Scan for the cell matching the given text and deliver its (X, Y) coordinate at center. 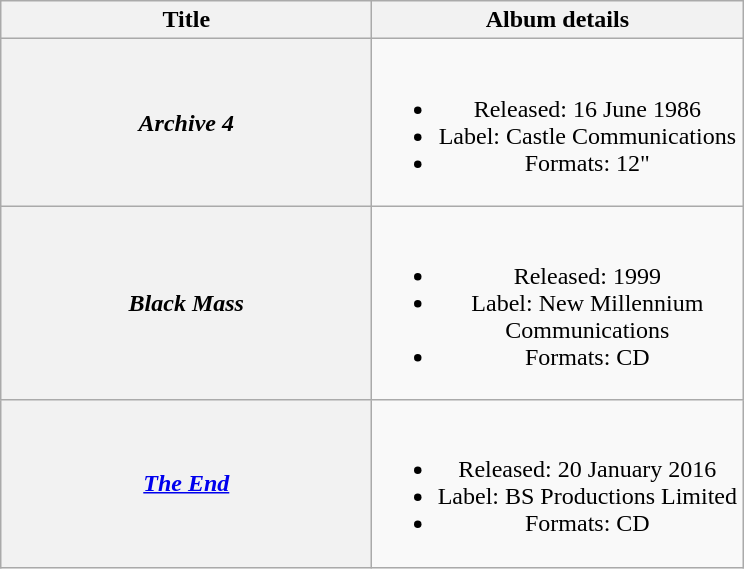
Album details (558, 20)
Title (186, 20)
Released: 20 January 2016Label: BS Productions LimitedFormats: CD (558, 484)
The End (186, 484)
Black Mass (186, 303)
Released: 16 June 1986Label: Castle CommunicationsFormats: 12" (558, 122)
Archive 4 (186, 122)
Released: 1999Label: New Millennium CommunicationsFormats: CD (558, 303)
